Provide the (X, Y) coordinate of the cell's center where the given text is located.  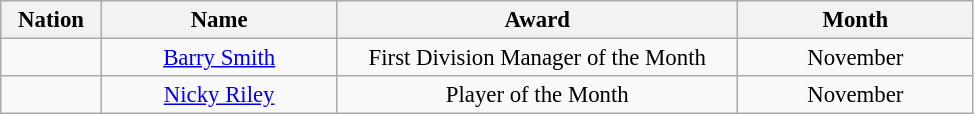
Nicky Riley (219, 95)
Award (538, 20)
First Division Manager of the Month (538, 58)
Player of the Month (538, 95)
Barry Smith (219, 58)
Nation (52, 20)
Month (856, 20)
Name (219, 20)
